Locate the cell with the specified text and output its [X, Y] center coordinate. 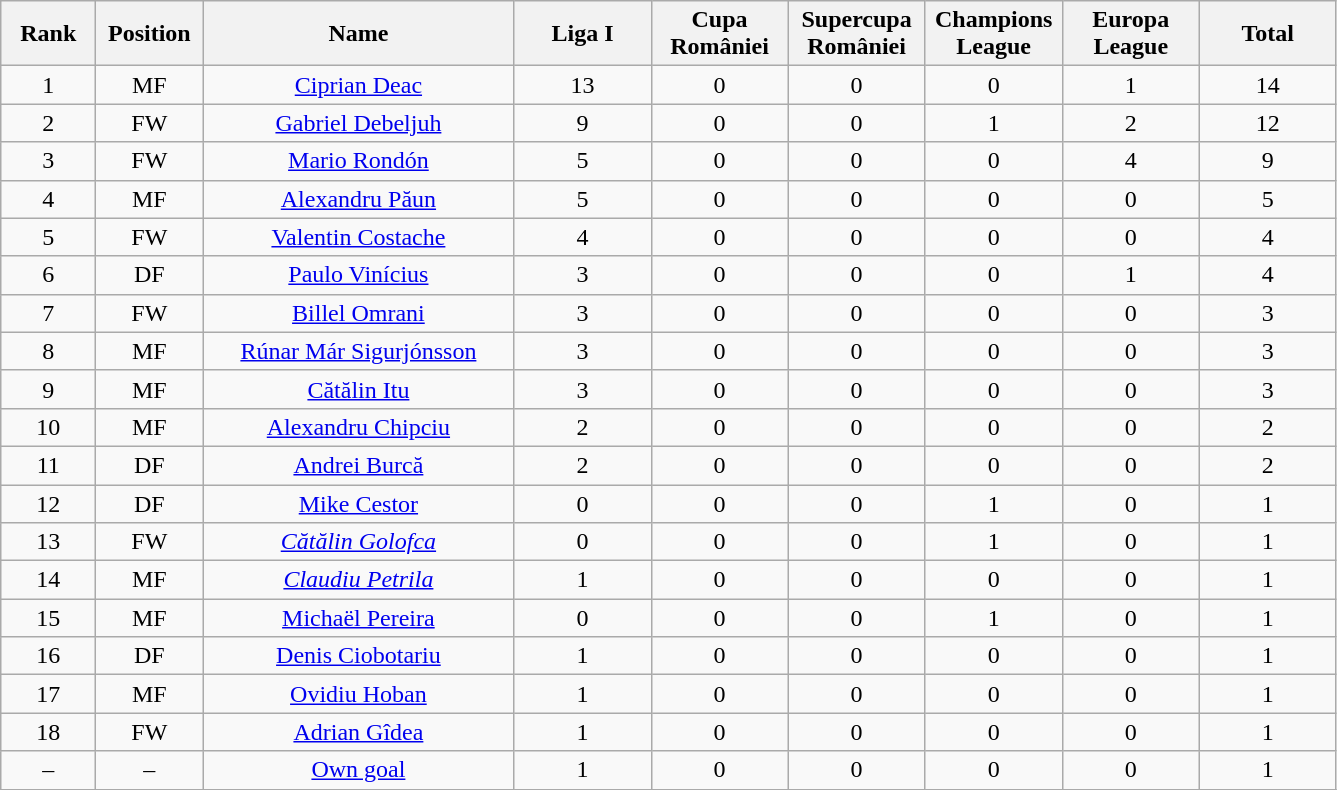
Total [1268, 34]
Adrian Gîdea [358, 732]
Cupa României [720, 34]
Mike Cestor [358, 503]
Ciprian Deac [358, 85]
Cătălin Itu [358, 389]
Alexandru Păun [358, 199]
Mario Rondón [358, 161]
Liga I [582, 34]
Name [358, 34]
Billel Omrani [358, 313]
15 [48, 618]
Paulo Vinícius [358, 275]
Michaël Pereira [358, 618]
Ovidiu Hoban [358, 694]
Europa League [1130, 34]
Alexandru Chipciu [358, 427]
10 [48, 427]
Cătălin Golofca [358, 542]
16 [48, 656]
Supercupa României [856, 34]
Position [150, 34]
Valentin Costache [358, 237]
Claudiu Petrila [358, 580]
Andrei Burcă [358, 465]
Denis Ciobotariu [358, 656]
Own goal [358, 770]
7 [48, 313]
18 [48, 732]
Rúnar Már Sigurjónsson [358, 351]
Champions League [994, 34]
Gabriel Debeljuh [358, 123]
17 [48, 694]
8 [48, 351]
11 [48, 465]
6 [48, 275]
Rank [48, 34]
